Identify which cell holds the provided text, then report its (X, Y) central coordinate. 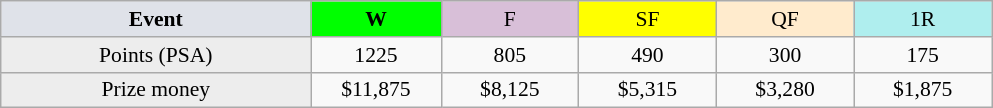
300 (785, 55)
F (510, 19)
$11,875 (376, 90)
$1,875 (923, 90)
SF (648, 19)
1225 (376, 55)
805 (510, 55)
W (376, 19)
175 (923, 55)
$5,315 (648, 90)
$3,280 (785, 90)
Prize money (156, 90)
Event (156, 19)
490 (648, 55)
1R (923, 19)
Points (PSA) (156, 55)
QF (785, 19)
$8,125 (510, 90)
